Return (X, Y) of the center of cell containing provided text 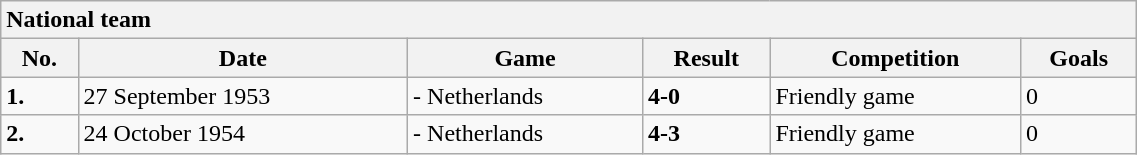
Result (706, 58)
4-3 (706, 134)
Date (242, 58)
27 September 1953 (242, 96)
4-0 (706, 96)
2. (40, 134)
Game (526, 58)
Goals (1079, 58)
1. (40, 96)
National team (569, 20)
No. (40, 58)
Competition (896, 58)
24 October 1954 (242, 134)
